Output the (x, y) coordinate of the center of the cell containing the given text.  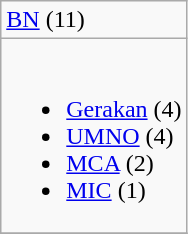
BN (11) (94, 20)
Gerakan (4) UMNO (4) MCA (2) MIC (1) (94, 136)
